From the cell containing the given text, extract its center point as [x, y] coordinate. 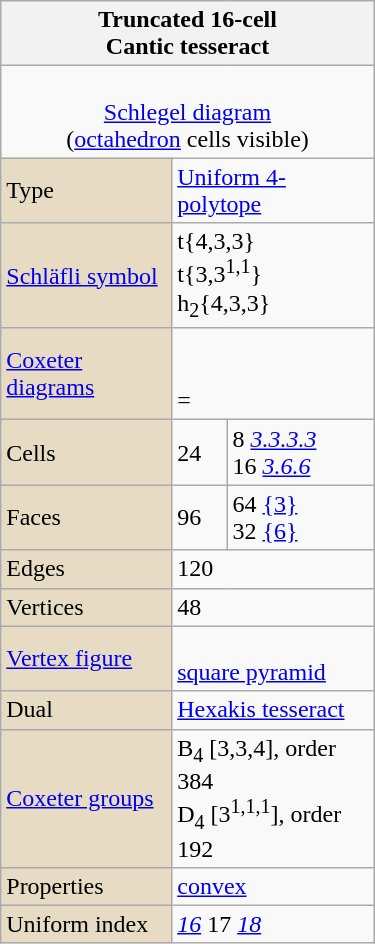
Edges [86, 569]
Vertex figure [86, 658]
Coxeter groups [86, 798]
Uniform index [86, 924]
8 3.3.3.3 16 3.6.6 [300, 452]
Uniform 4-polytope [274, 190]
Schläfli symbol [86, 276]
48 [274, 607]
Coxeter diagrams [86, 374]
B4 [3,3,4], order 384D4 [31,1,1], order 192 [274, 798]
24 [200, 452]
Dual [86, 710]
Properties [86, 886]
120 [274, 569]
t{4,3,3}t{3,31,1}h2{4,3,3} [274, 276]
96 [200, 518]
64 {3} 32 {6} [300, 518]
Faces [86, 518]
Truncated 16-cellCantic tesseract [188, 34]
Type [86, 190]
Vertices [86, 607]
= [274, 374]
square pyramid [274, 658]
Hexakis tesseract [274, 710]
Schlegel diagram(octahedron cells visible) [188, 112]
Cells [86, 452]
convex [274, 886]
16 17 18 [274, 924]
